Return the [x, y] coordinate for the center point of the cell that contains the specified text.  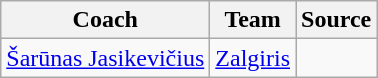
Coach [106, 20]
Source [336, 20]
Šarūnas Jasikevičius [106, 58]
Zalgiris [253, 58]
Team [253, 20]
